Find where the given text appears and provide that cell's center as [X, Y] coordinate. 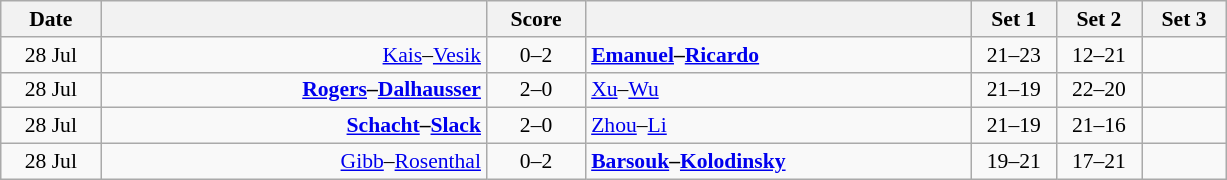
Gibb–Rosenthal [294, 162]
Barsouk–Kolodinsky [778, 162]
Set 2 [1098, 19]
Rogers–Dalhausser [294, 90]
12–21 [1098, 55]
Set 1 [1014, 19]
Zhou–Li [778, 126]
Set 3 [1184, 19]
Kais–Vesik [294, 55]
19–21 [1014, 162]
21–16 [1098, 126]
21–23 [1014, 55]
Schacht–Slack [294, 126]
Emanuel–Ricardo [778, 55]
Date [51, 19]
17–21 [1098, 162]
22–20 [1098, 90]
Score [536, 19]
Xu–Wu [778, 90]
